Pinpoint the cell where the given text exists, returning its (x, y) midpoint coordinate. 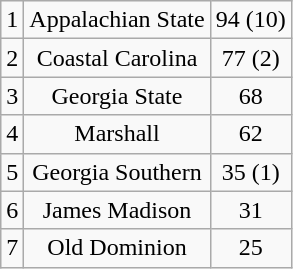
62 (250, 134)
3 (12, 96)
94 (10) (250, 20)
Appalachian State (117, 20)
James Madison (117, 210)
Marshall (117, 134)
5 (12, 172)
Coastal Carolina (117, 58)
Georgia Southern (117, 172)
Georgia State (117, 96)
25 (250, 248)
Old Dominion (117, 248)
6 (12, 210)
31 (250, 210)
4 (12, 134)
2 (12, 58)
35 (1) (250, 172)
1 (12, 20)
7 (12, 248)
77 (2) (250, 58)
68 (250, 96)
